Extract the [X, Y] coordinate from the center of the cell holding the provided text.  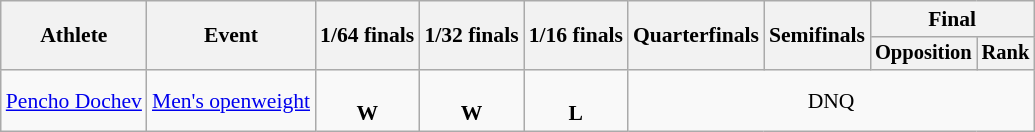
DNQ [831, 100]
1/16 finals [576, 36]
Athlete [74, 36]
Quarterfinals [696, 36]
Pencho Dochev [74, 100]
Event [231, 36]
1/32 finals [471, 36]
Final [952, 19]
Men's openweight [231, 100]
1/64 finals [367, 36]
Semifinals [817, 36]
L [576, 100]
Opposition [924, 54]
Rank [1006, 54]
